Pinpoint the cell where the given text exists, returning its [x, y] midpoint coordinate. 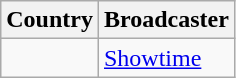
Country [50, 20]
Showtime [166, 58]
Broadcaster [166, 20]
